Return (x, y) of the center of cell containing provided text 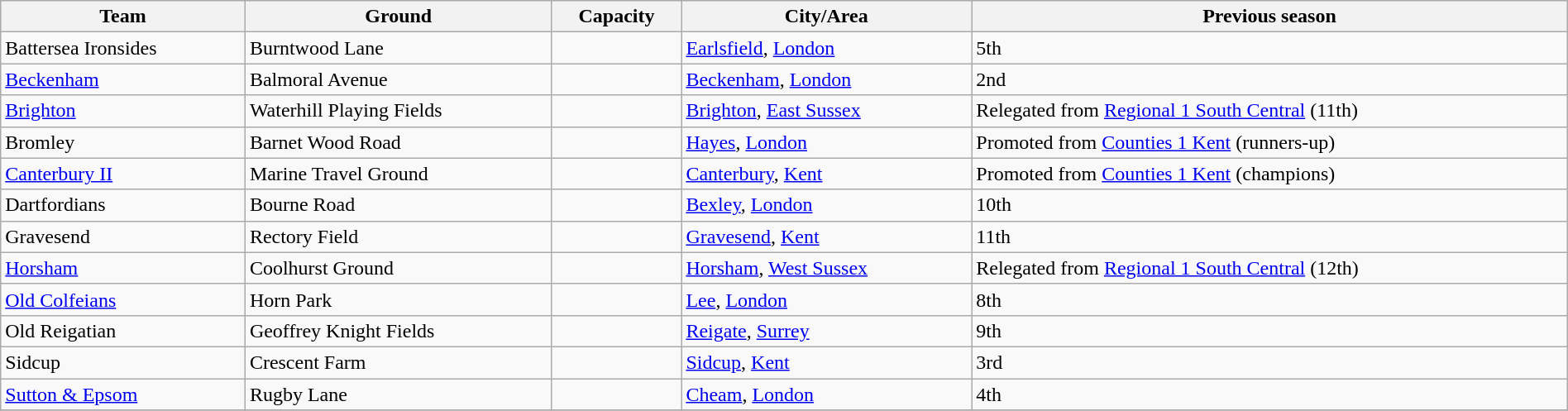
Promoted from Counties 1 Kent (runners-up) (1269, 142)
City/Area (827, 17)
Old Reigatian (123, 331)
Burntwood Lane (399, 48)
Sidcup (123, 362)
Gravesend, Kent (827, 237)
3rd (1269, 362)
Horsham (123, 268)
Bromley (123, 142)
Brighton, East Sussex (827, 111)
Barnet Wood Road (399, 142)
Sutton & Epsom (123, 394)
Earlsfield, London (827, 48)
4th (1269, 394)
Hayes, London (827, 142)
Promoted from Counties 1 Kent (champions) (1269, 174)
Ground (399, 17)
8th (1269, 299)
Geoffrey Knight Fields (399, 331)
Canterbury II (123, 174)
Sidcup, Kent (827, 362)
Relegated from Regional 1 South Central (11th) (1269, 111)
Battersea Ironsides (123, 48)
Marine Travel Ground (399, 174)
Waterhill Playing Fields (399, 111)
5th (1269, 48)
Bourne Road (399, 205)
Reigate, Surrey (827, 331)
Relegated from Regional 1 South Central (12th) (1269, 268)
Horsham, West Sussex (827, 268)
11th (1269, 237)
Previous season (1269, 17)
Balmoral Avenue (399, 79)
Capacity (617, 17)
Team (123, 17)
Crescent Farm (399, 362)
Beckenham, London (827, 79)
Cheam, London (827, 394)
2nd (1269, 79)
Dartfordians (123, 205)
Horn Park (399, 299)
Old Colfeians (123, 299)
Beckenham (123, 79)
Coolhurst Ground (399, 268)
Gravesend (123, 237)
Brighton (123, 111)
Rugby Lane (399, 394)
Bexley, London (827, 205)
9th (1269, 331)
Rectory Field (399, 237)
10th (1269, 205)
Canterbury, Kent (827, 174)
Lee, London (827, 299)
